Locate the cell with the specified text and output its (x, y) center coordinate. 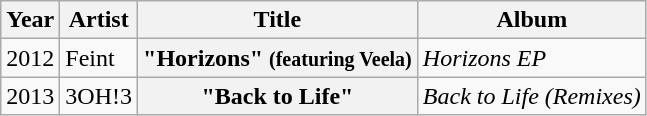
Title (278, 20)
Horizons EP (532, 58)
Album (532, 20)
"Horizons" (featuring Veela) (278, 58)
2013 (30, 96)
"Back to Life" (278, 96)
2012 (30, 58)
3OH!3 (99, 96)
Year (30, 20)
Feint (99, 58)
Back to Life (Remixes) (532, 96)
Artist (99, 20)
